Locate the cell with the specified text and output its (X, Y) center coordinate. 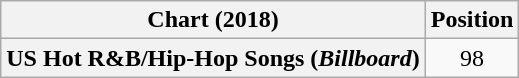
Position (472, 20)
Chart (2018) (213, 20)
US Hot R&B/Hip-Hop Songs (Billboard) (213, 58)
98 (472, 58)
